Return the (x, y) coordinate for the center point of the cell that contains the specified text.  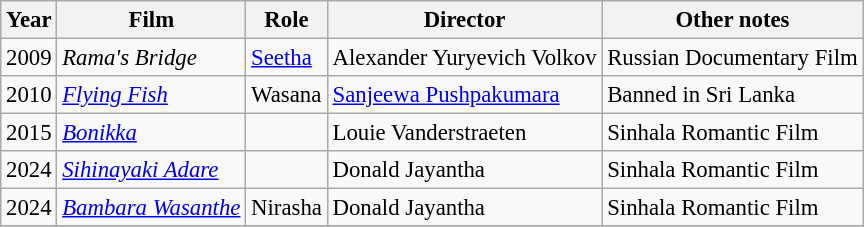
Other notes (732, 20)
Year (29, 20)
Sanjeewa Pushpakumara (464, 95)
2009 (29, 58)
Role (286, 20)
Bonikka (152, 133)
Louie Vanderstraeten (464, 133)
Bambara Wasanthe (152, 208)
Wasana (286, 95)
Alexander Yuryevich Volkov (464, 58)
Banned in Sri Lanka (732, 95)
2015 (29, 133)
Director (464, 20)
Sihinayaki Adare (152, 170)
Flying Fish (152, 95)
Russian Documentary Film (732, 58)
Seetha (286, 58)
Rama's Bridge (152, 58)
Nirasha (286, 208)
Film (152, 20)
2010 (29, 95)
